Extract the (x, y) coordinate from the center of the cell holding the provided text.  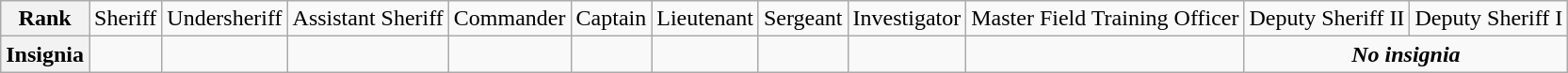
Deputy Sheriff II (1327, 19)
Deputy Sheriff I (1489, 19)
Assistant Sheriff (367, 19)
Lieutenant (705, 19)
Undersheriff (224, 19)
Investigator (907, 19)
Insignia (45, 54)
Commander (509, 19)
Sergeant (802, 19)
Rank (45, 19)
Sheriff (126, 19)
No insignia (1406, 54)
Captain (611, 19)
Master Field Training Officer (1106, 19)
